Output the (X, Y) coordinate of the center of the cell containing the given text.  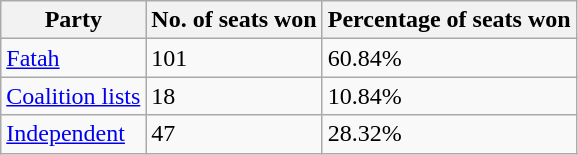
Percentage of seats won (449, 20)
47 (234, 134)
10.84% (449, 96)
60.84% (449, 58)
18 (234, 96)
Coalition lists (74, 96)
Party (74, 20)
No. of seats won (234, 20)
Independent (74, 134)
101 (234, 58)
28.32% (449, 134)
Fatah (74, 58)
